Scan for the cell matching the given text and deliver its [x, y] coordinate at center. 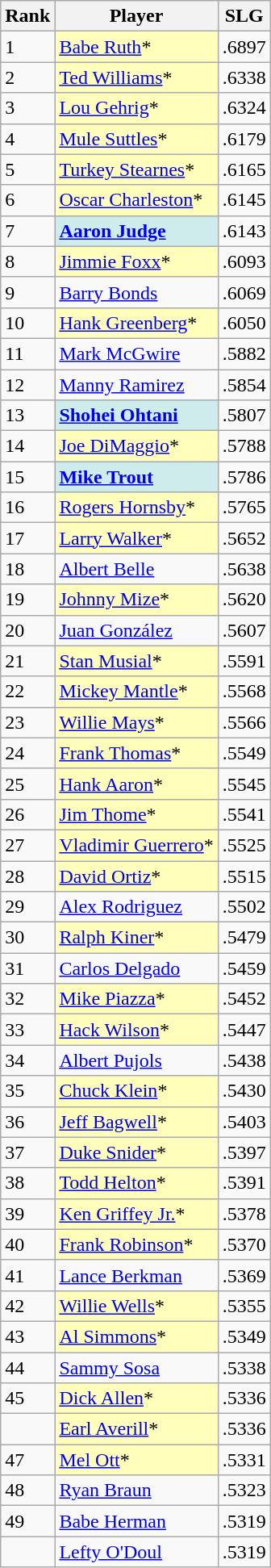
Shohei Ohtani [136, 416]
Lou Gehrig* [136, 108]
Rogers Hornsby* [136, 508]
Todd Helton* [136, 1183]
Carlos Delgado [136, 968]
37 [27, 1152]
Jeff Bagwell* [136, 1122]
Juan González [136, 630]
.5807 [244, 416]
4 [27, 139]
23 [27, 722]
24 [27, 753]
.5638 [244, 569]
25 [27, 784]
41 [27, 1275]
22 [27, 692]
Willie Wells* [136, 1306]
.5452 [244, 999]
.5786 [244, 477]
44 [27, 1368]
Hank Greenberg* [136, 323]
.5397 [244, 1152]
.5765 [244, 508]
Mel Ott* [136, 1460]
.5652 [244, 538]
.5338 [244, 1368]
12 [27, 385]
.5391 [244, 1183]
33 [27, 1030]
David Ortiz* [136, 876]
.5378 [244, 1214]
40 [27, 1244]
Manny Ramirez [136, 385]
Alex Rodriguez [136, 907]
Frank Robinson* [136, 1244]
Vladimir Guerrero* [136, 845]
Al Simmons* [136, 1336]
47 [27, 1460]
11 [27, 353]
.6069 [244, 292]
Sammy Sosa [136, 1368]
.6050 [244, 323]
Babe Ruth* [136, 47]
.5447 [244, 1030]
Mule Suttles* [136, 139]
2 [27, 77]
.6165 [244, 169]
Mike Piazza* [136, 999]
Dick Allen* [136, 1399]
.5502 [244, 907]
.5349 [244, 1336]
5 [27, 169]
28 [27, 876]
Mickey Mantle* [136, 692]
Stan Musial* [136, 661]
.5479 [244, 938]
.5882 [244, 353]
13 [27, 416]
Albert Pujols [136, 1060]
.5607 [244, 630]
.5854 [244, 385]
.5459 [244, 968]
.5369 [244, 1275]
.6338 [244, 77]
SLG [244, 16]
20 [27, 630]
15 [27, 477]
Ted Williams* [136, 77]
38 [27, 1183]
.5331 [244, 1460]
.6143 [244, 231]
36 [27, 1122]
31 [27, 968]
7 [27, 231]
10 [27, 323]
.5323 [244, 1491]
.5430 [244, 1091]
.5568 [244, 692]
.5525 [244, 845]
Rank [27, 16]
35 [27, 1091]
Barry Bonds [136, 292]
.5788 [244, 446]
.5541 [244, 814]
Ralph Kiner* [136, 938]
39 [27, 1214]
26 [27, 814]
.6179 [244, 139]
8 [27, 261]
Mark McGwire [136, 353]
.6324 [244, 108]
.5438 [244, 1060]
Chuck Klein* [136, 1091]
17 [27, 538]
Johnny Mize* [136, 600]
.5515 [244, 876]
Turkey Stearnes* [136, 169]
.6145 [244, 200]
Babe Herman [136, 1521]
Larry Walker* [136, 538]
Lance Berkman [136, 1275]
30 [27, 938]
34 [27, 1060]
Hank Aaron* [136, 784]
14 [27, 446]
49 [27, 1521]
43 [27, 1336]
Ryan Braun [136, 1491]
27 [27, 845]
Albert Belle [136, 569]
19 [27, 600]
Jimmie Foxx* [136, 261]
Oscar Charleston* [136, 200]
9 [27, 292]
.5549 [244, 753]
32 [27, 999]
6 [27, 200]
.6093 [244, 261]
.5355 [244, 1306]
Lefty O'Doul [136, 1552]
1 [27, 47]
.5403 [244, 1122]
.5620 [244, 600]
Joe DiMaggio* [136, 446]
48 [27, 1491]
Mike Trout [136, 477]
45 [27, 1399]
Frank Thomas* [136, 753]
Jim Thome* [136, 814]
21 [27, 661]
.5566 [244, 722]
.6897 [244, 47]
42 [27, 1306]
29 [27, 907]
Hack Wilson* [136, 1030]
16 [27, 508]
Duke Snider* [136, 1152]
.5545 [244, 784]
Ken Griffey Jr.* [136, 1214]
Earl Averill* [136, 1429]
.5370 [244, 1244]
18 [27, 569]
.5591 [244, 661]
Willie Mays* [136, 722]
Player [136, 16]
Aaron Judge [136, 231]
3 [27, 108]
